For the text-containing cell, return its midpoint in (X, Y) coordinate format. 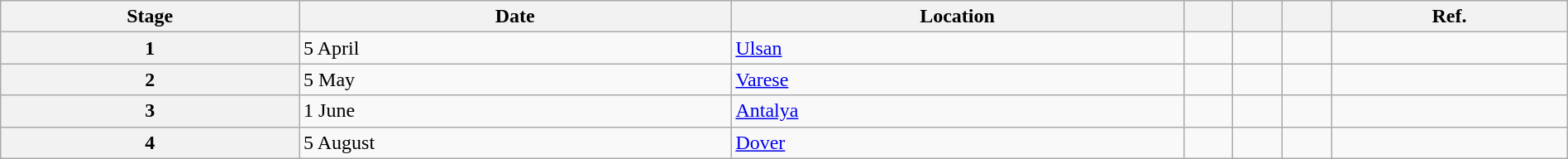
2 (151, 79)
3 (151, 111)
5 August (515, 142)
Location (958, 17)
1 (151, 48)
5 May (515, 79)
5 April (515, 48)
Date (515, 17)
Varese (958, 79)
4 (151, 142)
Antalya (958, 111)
1 June (515, 111)
Stage (151, 17)
Dover (958, 142)
Ulsan (958, 48)
Ref. (1449, 17)
